Locate the cell with the specified text and output its [x, y] center coordinate. 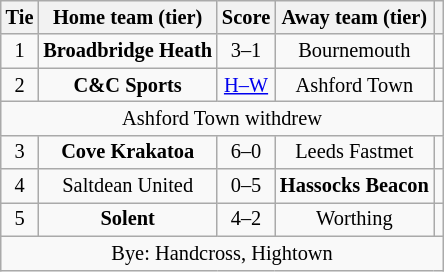
Hassocks Beacon [354, 186]
Score [246, 17]
Bournemouth [354, 51]
1 [20, 51]
Bye: Handcross, Hightown [222, 253]
H–W [246, 85]
6–0 [246, 152]
Broadbridge Heath [128, 51]
4–2 [246, 219]
Solent [128, 219]
Cove Krakatoa [128, 152]
0–5 [246, 186]
Saltdean United [128, 186]
3–1 [246, 51]
Ashford Town [354, 85]
4 [20, 186]
Ashford Town withdrew [222, 118]
Tie [20, 17]
Leeds Fastmet [354, 152]
Worthing [354, 219]
5 [20, 219]
Away team (tier) [354, 17]
Home team (tier) [128, 17]
C&C Sports [128, 85]
3 [20, 152]
2 [20, 85]
